Pinpoint the cell where the given text exists, returning its (x, y) midpoint coordinate. 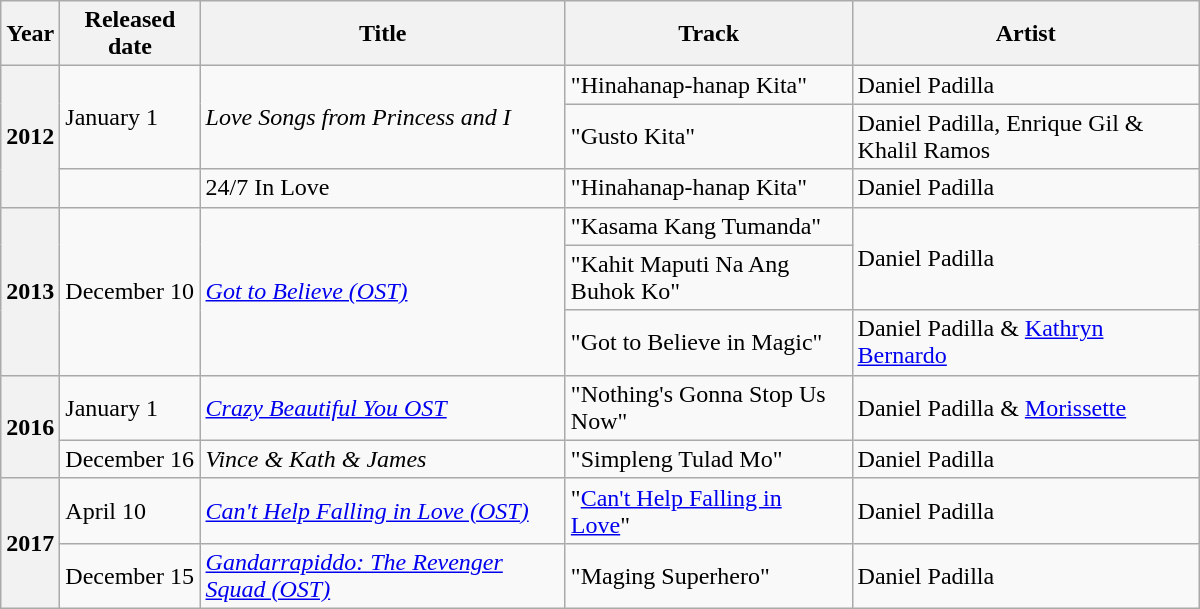
Artist (1026, 34)
"Simpleng Tulad Mo" (708, 459)
"Kahit Maputi Na Ang Buhok Ko" (708, 278)
Year (30, 34)
April 10 (130, 510)
Daniel Padilla & Morissette (1026, 408)
"Kasama Kang Tumanda" (708, 226)
Daniel Padilla, Enrique Gil & Khalil Ramos (1026, 136)
December 10 (130, 291)
24/7 In Love (382, 188)
"Got to Believe in Magic" (708, 342)
Released date (130, 34)
Track (708, 34)
2013 (30, 291)
2016 (30, 426)
Gandarrapiddo: The Revenger Squad (OST) (382, 576)
"Can't Help Falling in Love" (708, 510)
Daniel Padilla & Kathryn Bernardo (1026, 342)
2012 (30, 136)
"Maging Superhero" (708, 576)
2017 (30, 543)
Crazy Beautiful You OST (382, 408)
Vince & Kath & James (382, 459)
Can't Help Falling in Love (OST) (382, 510)
December 15 (130, 576)
"Gusto Kita" (708, 136)
Title (382, 34)
December 16 (130, 459)
Love Songs from Princess and I (382, 118)
Got to Believe (OST) (382, 291)
"Nothing's Gonna Stop Us Now" (708, 408)
